Search for the cell housing the specified text and yield its (X, Y) center coordinate. 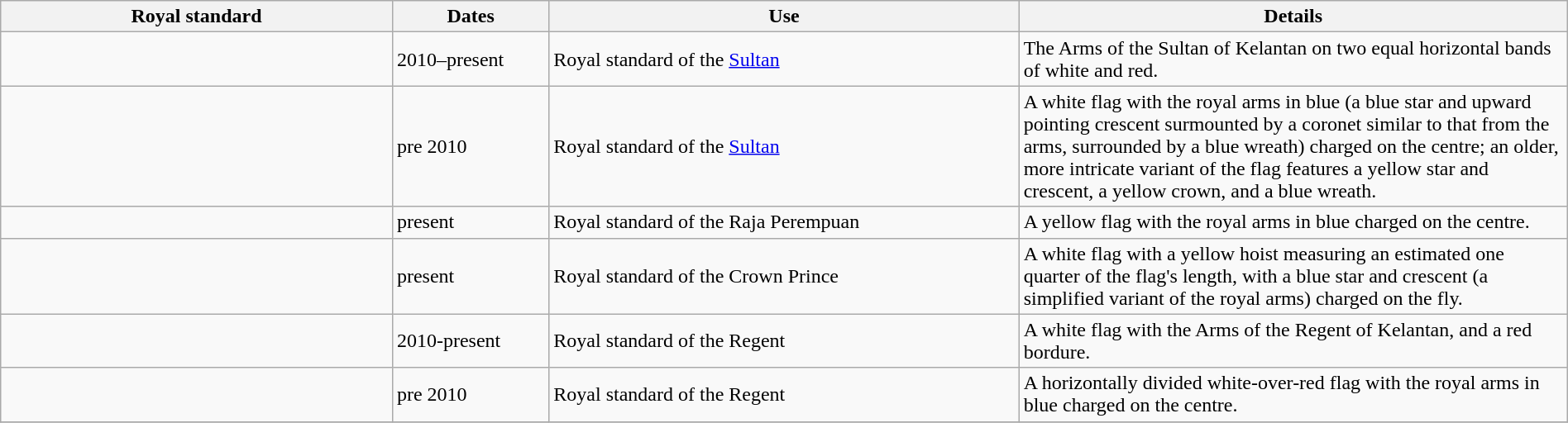
A white flag with the Arms of the Regent of Kelantan, and a red bordure. (1293, 340)
The Arms of the Sultan of Kelantan on two equal horizontal bands of white and red. (1293, 59)
Royal standard of the Crown Prince (784, 276)
A horizontally divided white-over-red flag with the royal arms in blue charged on the centre. (1293, 395)
Use (784, 17)
2010-present (470, 340)
Royal standard of the Raja Perempuan (784, 222)
2010–present (470, 59)
A yellow flag with the royal arms in blue charged on the centre. (1293, 222)
Royal standard (197, 17)
Dates (470, 17)
Details (1293, 17)
